Determine the (x, y) coordinate at the center of the cell enclosing the given text.  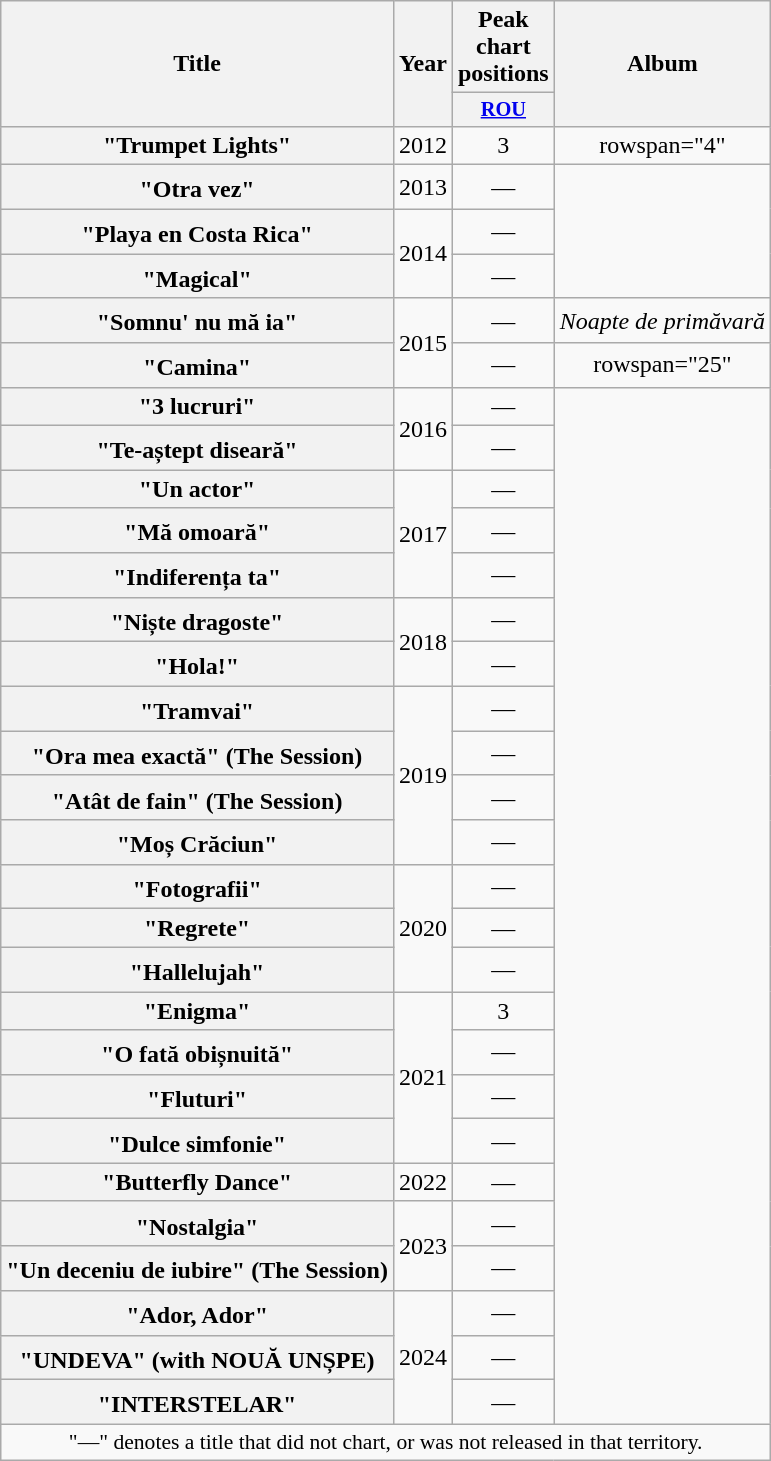
"Trumpet Lights" (198, 145)
"3 lucruri" (198, 406)
"Fotografii" (198, 886)
"Playa en Costa Rica" (198, 232)
"O fată obișnuită" (198, 1052)
"Un actor" (198, 489)
"Niște dragoste" (198, 620)
2013 (422, 188)
"—" denotes a title that did not chart, or was not released in that territory. (386, 1442)
"Atât de fain" (The Session) (198, 798)
"UNDEVA" (with NOUĂ UNȘPE) (198, 1358)
"Otra vez" (198, 188)
"Ora mea exactă" (The Session) (198, 754)
2014 (422, 254)
"Un deceniu de iubire" (The Session) (198, 1268)
"Nostalgia" (198, 1224)
"Enigma" (198, 1011)
ROU (503, 110)
"Camina" (198, 366)
Title (198, 64)
Album (662, 64)
2012 (422, 145)
rowspan="25" (662, 366)
rowspan="4" (662, 145)
2022 (422, 1182)
2023 (422, 1246)
2015 (422, 342)
Peak chart positions (503, 47)
2020 (422, 928)
"Te-aștept diseară" (198, 448)
"Somnu' nu mă ia" (198, 320)
"Butterfly Dance" (198, 1182)
Noapte de primăvară (662, 320)
2019 (422, 775)
2018 (422, 642)
"Magical" (198, 276)
"Dulce simfonie" (198, 1142)
"INTERSTELAR" (198, 1402)
Year (422, 64)
2016 (422, 428)
2017 (422, 534)
"Hola!" (198, 664)
"Moș Crăciun" (198, 842)
2024 (422, 1357)
"Regrete" (198, 928)
"Tramvai" (198, 708)
"Fluturi" (198, 1096)
"Hallelujah" (198, 970)
2021 (422, 1078)
"Ador, Ador" (198, 1312)
"Mă omoară" (198, 530)
"Indiferența ta" (198, 576)
